Identify which cell holds the provided text, then report its (x, y) central coordinate. 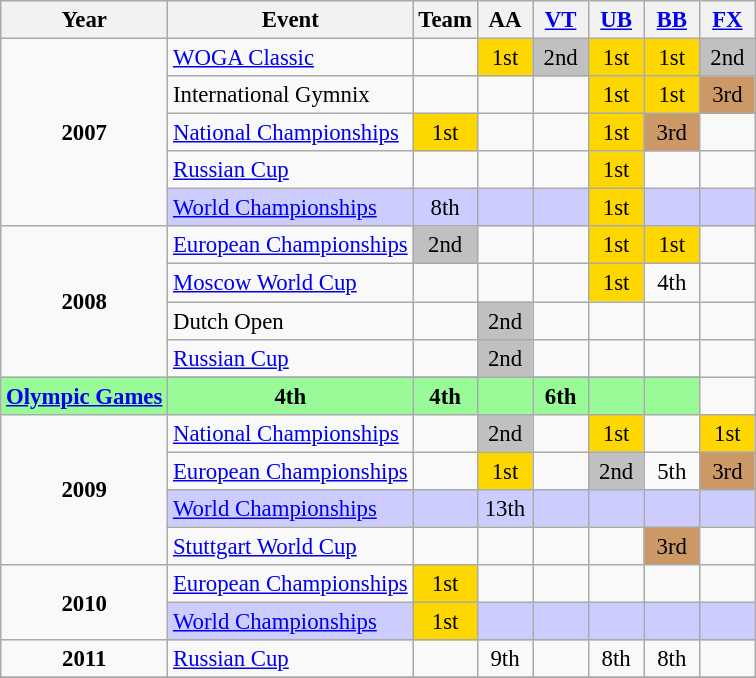
WOGA Classic (290, 58)
2010 (84, 602)
VT (561, 20)
5th (672, 471)
Olympic Games (84, 396)
9th (505, 659)
Moscow World Cup (290, 283)
2009 (84, 489)
BB (672, 20)
13th (505, 509)
Stuttgart World Cup (290, 546)
Year (84, 20)
2011 (84, 659)
Dutch Open (290, 321)
2007 (84, 133)
6th (561, 396)
AA (505, 20)
2008 (84, 301)
UB (616, 20)
Event (290, 20)
Team (445, 20)
International Gymnix (290, 95)
FX (728, 20)
